Find where the given text appears and provide that cell's center as [x, y] coordinate. 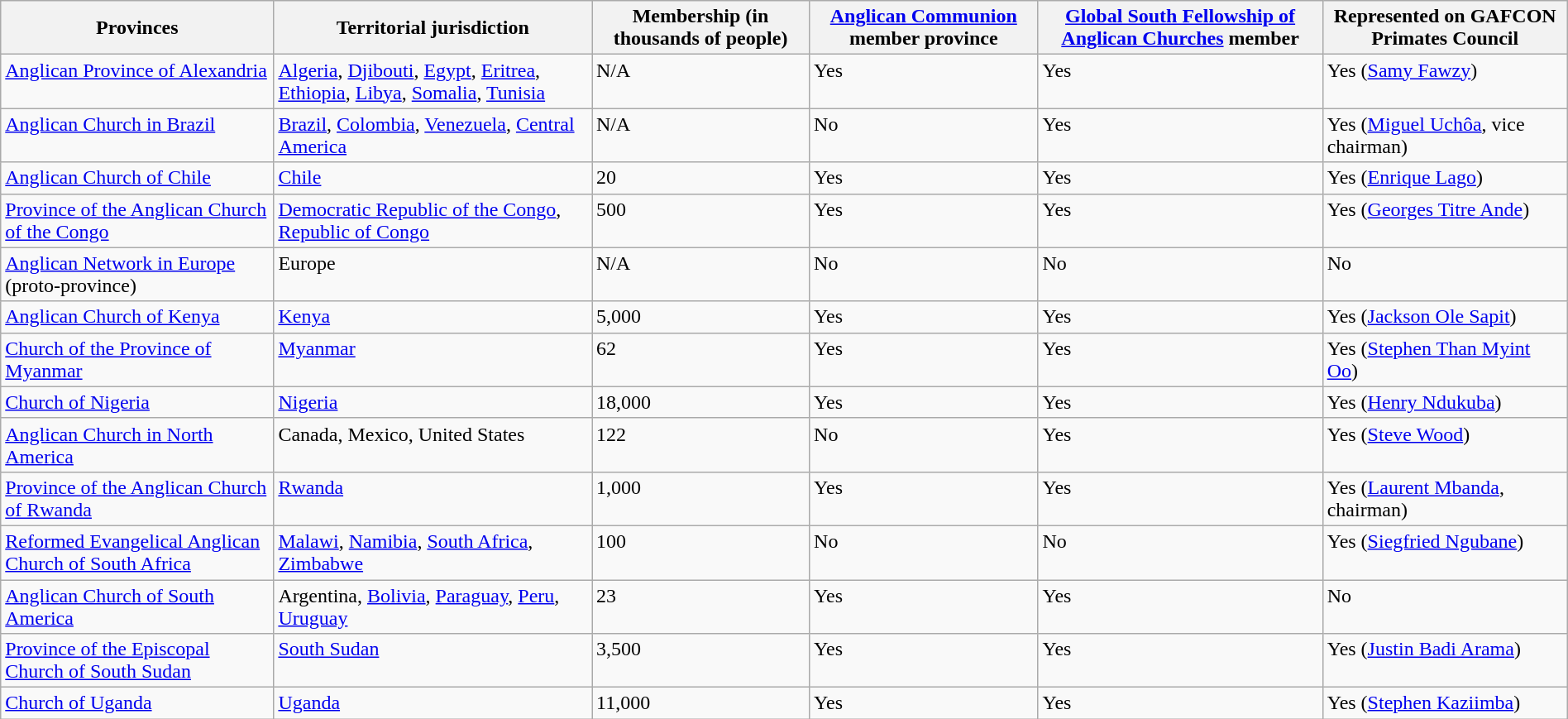
Anglican Church of South America [137, 606]
Anglican Church in Brazil [137, 136]
Yes (Miguel Uchôa, vice chairman) [1445, 136]
Anglican Church of Kenya [137, 317]
Province of the Anglican Church of Rwanda [137, 498]
Anglican Network in Europe (proto-province) [137, 275]
Anglican Communion member province [924, 28]
Province of the Episcopal Church of South Sudan [137, 660]
Algeria, Djibouti, Egypt, Eritrea, Ethiopia, Libya, Somalia, Tunisia [433, 81]
Brazil, Colombia, Venezuela, Central America [433, 136]
South Sudan [433, 660]
Yes (Enrique Lago) [1445, 178]
Church of the Province of Myanmar [137, 359]
23 [701, 606]
Anglican Province of Alexandria [137, 81]
Church of Uganda [137, 703]
Yes (Samy Fawzy) [1445, 81]
Province of the Anglican Church of the Congo [137, 220]
3,500 [701, 660]
Yes (Stephen Than Myint Oo) [1445, 359]
Global South Fellowship of Anglican Churches member [1180, 28]
1,000 [701, 498]
122 [701, 445]
Yes (Siegfried Ngubane) [1445, 553]
Nigeria [433, 402]
Yes (Steve Wood) [1445, 445]
Yes (Jackson Ole Sapit) [1445, 317]
Canada, Mexico, United States [433, 445]
Yes (Stephen Kaziimba) [1445, 703]
Rwanda [433, 498]
Reformed Evangelical Anglican Church of South Africa [137, 553]
Yes (Justin Badi Arama) [1445, 660]
Malawi, Namibia, South Africa, Zimbabwe [433, 553]
5,000 [701, 317]
62 [701, 359]
20 [701, 178]
Yes (Georges Titre Ande) [1445, 220]
Yes (Laurent Mbanda, chairman) [1445, 498]
Provinces [137, 28]
Democratic Republic of the Congo, Republic of Congo [433, 220]
Church of Nigeria [137, 402]
Yes (Henry Ndukuba) [1445, 402]
500 [701, 220]
Uganda [433, 703]
Membership (in thousands of people) [701, 28]
Anglican Church in North America [137, 445]
Territorial jurisdiction [433, 28]
18,000 [701, 402]
Represented on GAFCON Primates Council [1445, 28]
Myanmar [433, 359]
11,000 [701, 703]
Chile [433, 178]
Kenya [433, 317]
Argentina, Bolivia, Paraguay, Peru, Uruguay [433, 606]
Europe [433, 275]
100 [701, 553]
Anglican Church of Chile [137, 178]
